For the text-containing cell, return its midpoint in [x, y] coordinate format. 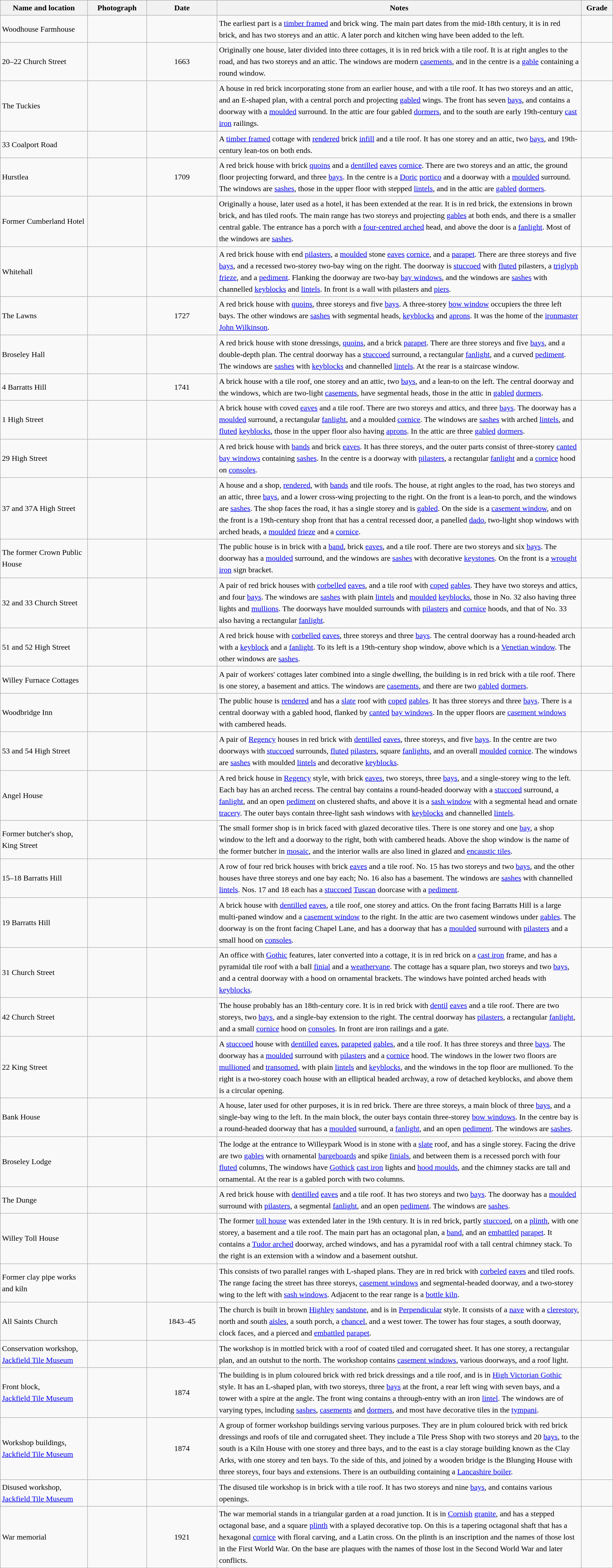
Front block,Jackfield Tile Museum [44, 1392]
War memorial [44, 1537]
Broseley Lodge [44, 1162]
Notes [399, 8]
1921 [182, 1537]
20–22 Church Street [44, 61]
Date [182, 8]
Woodhouse Farmhouse [44, 29]
Woodbridge Inn [44, 713]
42 Church Street [44, 1017]
37 and 37A High Street [44, 508]
Broseley Hall [44, 354]
15–18 Barratts Hill [44, 878]
1727 [182, 316]
The Tuckies [44, 106]
The Lawns [44, 316]
33 Coalport Road [44, 144]
53 and 54 High Street [44, 751]
4 Barratts Hill [44, 387]
All Saints Church [44, 1321]
32 and 33 Church Street [44, 603]
The Dunge [44, 1200]
22 King Street [44, 1067]
Name and location [44, 8]
1663 [182, 61]
Willey Furnace Cottages [44, 680]
Willey Toll House [44, 1238]
1843–45 [182, 1321]
Former butcher's shop, King Street [44, 839]
1709 [182, 177]
Hurstlea [44, 177]
19 Barratts Hill [44, 922]
51 and 52 High Street [44, 647]
Former clay pipe works and kiln [44, 1283]
31 Church Street [44, 973]
Photograph [117, 8]
29 High Street [44, 459]
Whitehall [44, 272]
Conservation workshop,Jackfield Tile Museum [44, 1354]
Disused workshop,Jackfield Tile Museum [44, 1493]
1 High Street [44, 420]
Angel House [44, 795]
1741 [182, 387]
The disused tile workshop is in brick with a tile roof. It has two storeys and nine bays, and contains various openings. [399, 1493]
Bank House [44, 1117]
A timber framed cottage with rendered brick infill and a tile roof. It has one storey and an attic, two bays, and 19th-century lean-tos on both ends. [399, 144]
Workshop buildings,Jackfield Tile Museum [44, 1449]
Grade [597, 8]
Former Cumberland Hotel [44, 221]
The former Crown Public House [44, 559]
